For the text-containing cell, return its midpoint in (X, Y) coordinate format. 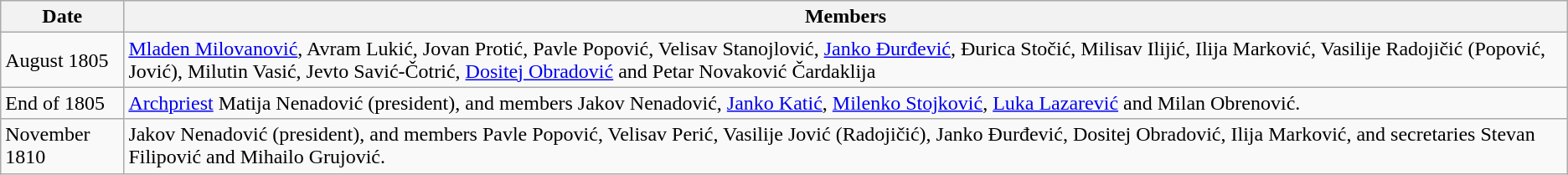
End of 1805 (62, 103)
November 1810 (62, 146)
Date (62, 17)
August 1805 (62, 60)
Archpriest Matija Nenadović (president), and members Jakov Nenadović, Janko Katić, Milenko Stojković, Luka Lazarević and Milan Obrenović. (846, 103)
Members (846, 17)
